Detect which cell encompasses the target text, then output its (X, Y) center coordinate. 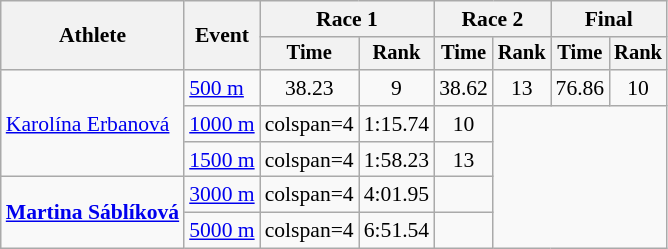
Final (609, 19)
Event (222, 36)
500 m (222, 88)
4:01.95 (396, 195)
1:15.74 (396, 124)
1000 m (222, 124)
3000 m (222, 195)
38.62 (464, 88)
1:58.23 (396, 160)
38.23 (310, 88)
Race 2 (492, 19)
Race 1 (348, 19)
1500 m (222, 160)
9 (396, 88)
Karolína Erbanová (92, 124)
6:51.54 (396, 231)
Athlete (92, 36)
5000 m (222, 231)
76.86 (580, 88)
Martina Sáblíková (92, 212)
